Locate the cell with the specified text and output its [x, y] center coordinate. 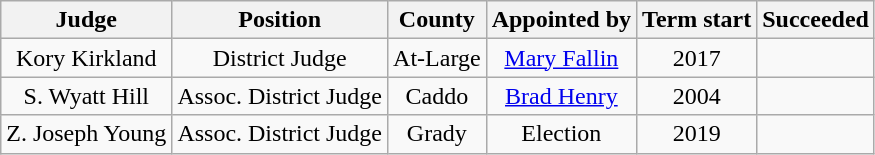
2004 [697, 96]
Grady [438, 134]
Z. Joseph Young [86, 134]
Election [561, 134]
S. Wyatt Hill [86, 96]
Term start [697, 20]
Mary Fallin [561, 58]
District Judge [280, 58]
2019 [697, 134]
Judge [86, 20]
At-Large [438, 58]
2017 [697, 58]
Appointed by [561, 20]
County [438, 20]
Succeeded [816, 20]
Caddo [438, 96]
Kory Kirkland [86, 58]
Position [280, 20]
Brad Henry [561, 96]
